From the cell containing the given text, extract its center point as [x, y] coordinate. 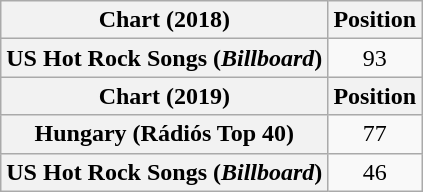
Chart (2018) [164, 20]
Hungary (Rádiós Top 40) [164, 134]
Chart (2019) [164, 96]
77 [375, 134]
93 [375, 58]
46 [375, 172]
